Scan for the cell matching the given text and deliver its (x, y) coordinate at center. 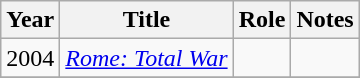
Title (146, 20)
2004 (30, 58)
Year (30, 20)
Rome: Total War (146, 58)
Notes (325, 20)
Role (262, 20)
